Extract the (x, y) coordinate from the center of the cell holding the provided text.  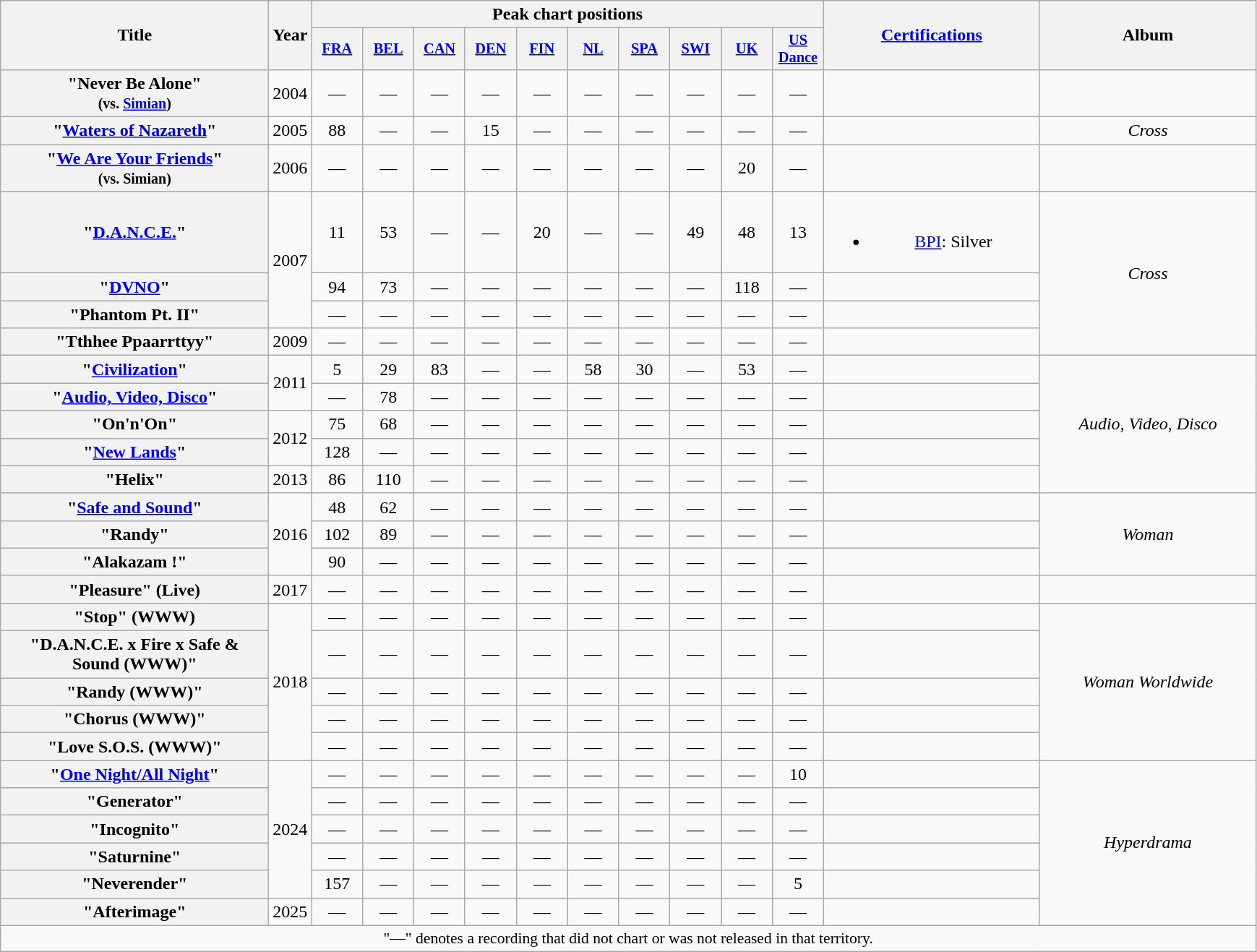
75 (337, 424)
78 (389, 397)
62 (389, 507)
"D.A.N.C.E." (134, 233)
USDance (798, 49)
"Incognito" (134, 829)
128 (337, 452)
30 (645, 369)
"Chorus (WWW)" (134, 719)
2004 (291, 93)
"On'n'On" (134, 424)
110 (389, 479)
90 (337, 562)
10 (798, 774)
"Saturnine" (134, 857)
58 (593, 369)
157 (337, 884)
"Stop" (WWW) (134, 617)
2025 (291, 912)
2018 (291, 681)
"Neverender" (134, 884)
SWI (695, 49)
Audio, Video, Disco (1148, 424)
68 (389, 424)
"Randy (WWW)" (134, 692)
2024 (291, 829)
"DVNO" (134, 287)
FRA (337, 49)
Certifications (931, 35)
"Pleasure" (Live) (134, 589)
94 (337, 287)
89 (389, 534)
2012 (291, 438)
BEL (389, 49)
Woman (1148, 534)
UK (747, 49)
2013 (291, 479)
"Generator" (134, 802)
DEN (490, 49)
"Waters of Nazareth" (134, 131)
Year (291, 35)
"Phantom Pt. II" (134, 314)
"Alakazam !" (134, 562)
"Tthhee Ppaarrttyy" (134, 342)
2017 (291, 589)
Hyperdrama (1148, 843)
118 (747, 287)
"Helix" (134, 479)
Peak chart positions (568, 14)
"Safe and Sound" (134, 507)
"One Night/All Night" (134, 774)
2005 (291, 131)
"Civilization" (134, 369)
88 (337, 131)
"Randy" (134, 534)
2009 (291, 342)
Woman Worldwide (1148, 681)
"D.A.N.C.E. x Fire x Safe & Sound (WWW)" (134, 655)
73 (389, 287)
FIN (542, 49)
Album (1148, 35)
CAN (439, 49)
"Never Be Alone"(vs. Simian) (134, 93)
"Audio, Video, Disco" (134, 397)
2007 (291, 260)
102 (337, 534)
15 (490, 131)
86 (337, 479)
2011 (291, 383)
"—" denotes a recording that did not chart or was not released in that territory. (629, 938)
SPA (645, 49)
49 (695, 233)
BPI: Silver (931, 233)
11 (337, 233)
13 (798, 233)
"Love S.O.S. (WWW)" (134, 747)
Title (134, 35)
"Afterimage" (134, 912)
29 (389, 369)
"We Are Your Friends"(vs. Simian) (134, 168)
NL (593, 49)
2016 (291, 534)
83 (439, 369)
"New Lands" (134, 452)
2006 (291, 168)
